For the text-containing cell, return its midpoint in [x, y] coordinate format. 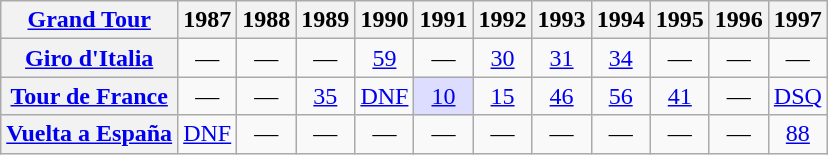
1988 [266, 20]
46 [562, 96]
30 [502, 58]
59 [384, 58]
1997 [798, 20]
1993 [562, 20]
1995 [680, 20]
1991 [444, 20]
1996 [738, 20]
Grand Tour [90, 20]
1990 [384, 20]
41 [680, 96]
1992 [502, 20]
31 [562, 58]
1987 [208, 20]
Tour de France [90, 96]
Giro d'Italia [90, 58]
15 [502, 96]
Vuelta a España [90, 134]
35 [326, 96]
10 [444, 96]
DSQ [798, 96]
34 [620, 58]
88 [798, 134]
1994 [620, 20]
56 [620, 96]
1989 [326, 20]
